Scan for the cell matching the given text and deliver its (x, y) coordinate at center. 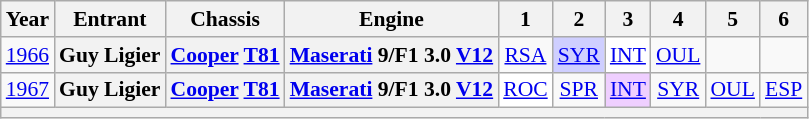
6 (784, 19)
Year (28, 19)
Chassis (226, 19)
2 (579, 19)
1 (526, 19)
SPR (579, 90)
4 (678, 19)
RSA (526, 55)
ESP (784, 90)
5 (732, 19)
Entrant (110, 19)
1967 (28, 90)
1966 (28, 55)
Engine (392, 19)
ROC (526, 90)
3 (628, 19)
